Determine the [x, y] coordinate at the center of the cell enclosing the given text.  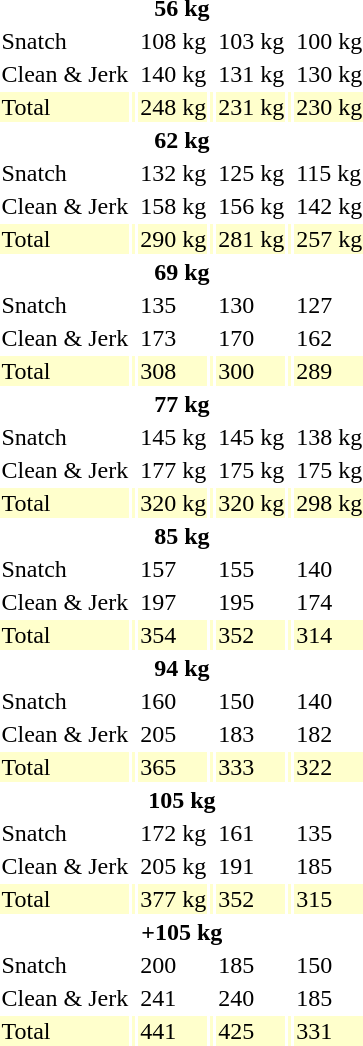
156 kg [252, 206]
132 kg [174, 173]
200 [174, 965]
130 [252, 305]
158 kg [174, 206]
177 kg [174, 470]
231 kg [252, 107]
205 kg [174, 866]
155 [252, 569]
135 [174, 305]
425 [252, 1031]
248 kg [174, 107]
300 [252, 371]
183 [252, 734]
170 [252, 338]
205 [174, 734]
290 kg [174, 239]
441 [174, 1031]
185 [252, 965]
241 [174, 998]
377 kg [174, 899]
175 kg [252, 470]
365 [174, 767]
333 [252, 767]
157 [174, 569]
150 [252, 701]
103 kg [252, 41]
281 kg [252, 239]
197 [174, 602]
172 kg [174, 833]
354 [174, 635]
161 [252, 833]
160 [174, 701]
308 [174, 371]
131 kg [252, 74]
173 [174, 338]
240 [252, 998]
195 [252, 602]
125 kg [252, 173]
108 kg [174, 41]
140 kg [174, 74]
191 [252, 866]
